Scan for the cell matching the given text and deliver its [X, Y] coordinate at center. 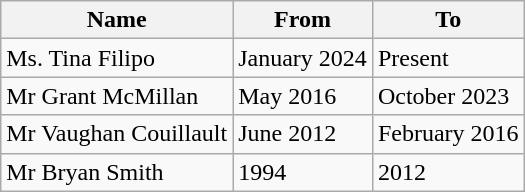
June 2012 [303, 134]
January 2024 [303, 58]
October 2023 [448, 96]
Ms. Tina Filipo [117, 58]
Present [448, 58]
Name [117, 20]
February 2016 [448, 134]
Mr Vaughan Couillault [117, 134]
May 2016 [303, 96]
Mr Bryan Smith [117, 172]
1994 [303, 172]
Mr Grant McMillan [117, 96]
To [448, 20]
From [303, 20]
2012 [448, 172]
